Output the [x, y] coordinate of the center of the cell containing the given text.  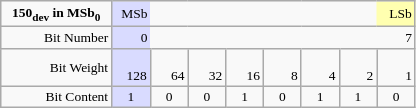
32 [207, 68]
7 [396, 38]
2 [358, 68]
MSb [132, 14]
4 [320, 68]
Bit Number [56, 38]
Bit Weight [56, 68]
Bit Content [56, 97]
LSb [396, 14]
8 [282, 68]
128 [132, 68]
64 [169, 68]
150dev in MSb0 [56, 14]
16 [245, 68]
